Return the [X, Y] coordinate for the center point of the cell that contains the specified text.  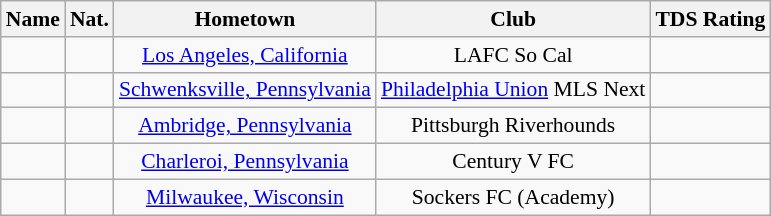
Name [33, 19]
Nat. [90, 19]
Hometown [245, 19]
Club [514, 19]
Milwaukee, Wisconsin [245, 197]
Sockers FC (Academy) [514, 197]
Schwenksville, Pennsylvania [245, 90]
Pittsburgh Riverhounds [514, 126]
Los Angeles, California [245, 55]
LAFC So Cal [514, 55]
Charleroi, Pennsylvania [245, 162]
Ambridge, Pennsylvania [245, 126]
TDS Rating [710, 19]
Philadelphia Union MLS Next [514, 90]
Century V FC [514, 162]
